For the text-containing cell, return its midpoint in (x, y) coordinate format. 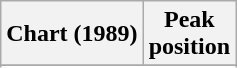
Chart (1989) (72, 34)
Peakposition (189, 34)
